For the text-containing cell, return its midpoint in [x, y] coordinate format. 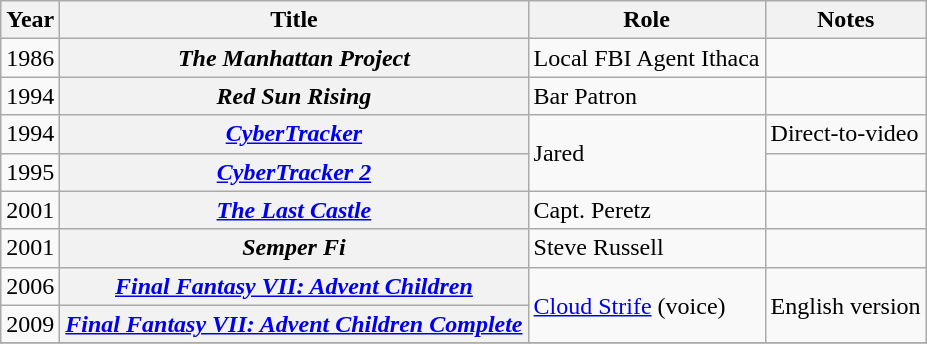
1995 [30, 172]
Red Sun Rising [294, 96]
2006 [30, 286]
The Manhattan Project [294, 58]
Final Fantasy VII: Advent Children [294, 286]
Steve Russell [646, 248]
Cloud Strife (voice) [646, 305]
Role [646, 20]
2009 [30, 324]
The Last Castle [294, 210]
CyberTracker [294, 134]
Local FBI Agent Ithaca [646, 58]
Final Fantasy VII: Advent Children Complete [294, 324]
CyberTracker 2 [294, 172]
Notes [846, 20]
Year [30, 20]
1986 [30, 58]
Semper Fi [294, 248]
Capt. Peretz [646, 210]
Jared [646, 153]
Title [294, 20]
Bar Patron [646, 96]
English version [846, 305]
Direct-to-video [846, 134]
